Scan for the cell matching the given text and deliver its [X, Y] coordinate at center. 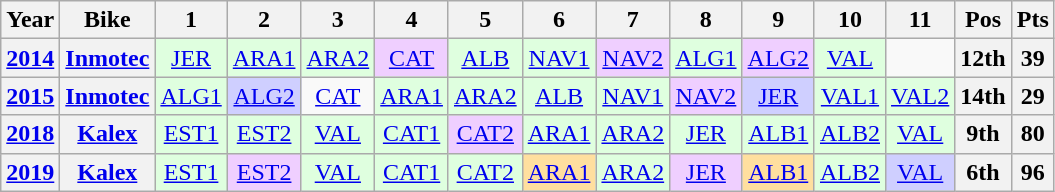
9th [983, 134]
2015 [30, 96]
1 [191, 20]
Pts [1032, 20]
14th [983, 96]
11 [920, 20]
2018 [30, 134]
96 [1032, 172]
39 [1032, 58]
10 [850, 20]
12th [983, 58]
9 [778, 20]
6th [983, 172]
Pos [983, 20]
VAL1 [850, 96]
7 [633, 20]
80 [1032, 134]
29 [1032, 96]
5 [485, 20]
2019 [30, 172]
2014 [30, 58]
2 [264, 20]
6 [559, 20]
Year [30, 20]
4 [412, 20]
VAL2 [920, 96]
3 [338, 20]
8 [706, 20]
Bike [108, 20]
